Return the (X, Y) coordinate for the center point of the cell that contains the specified text.  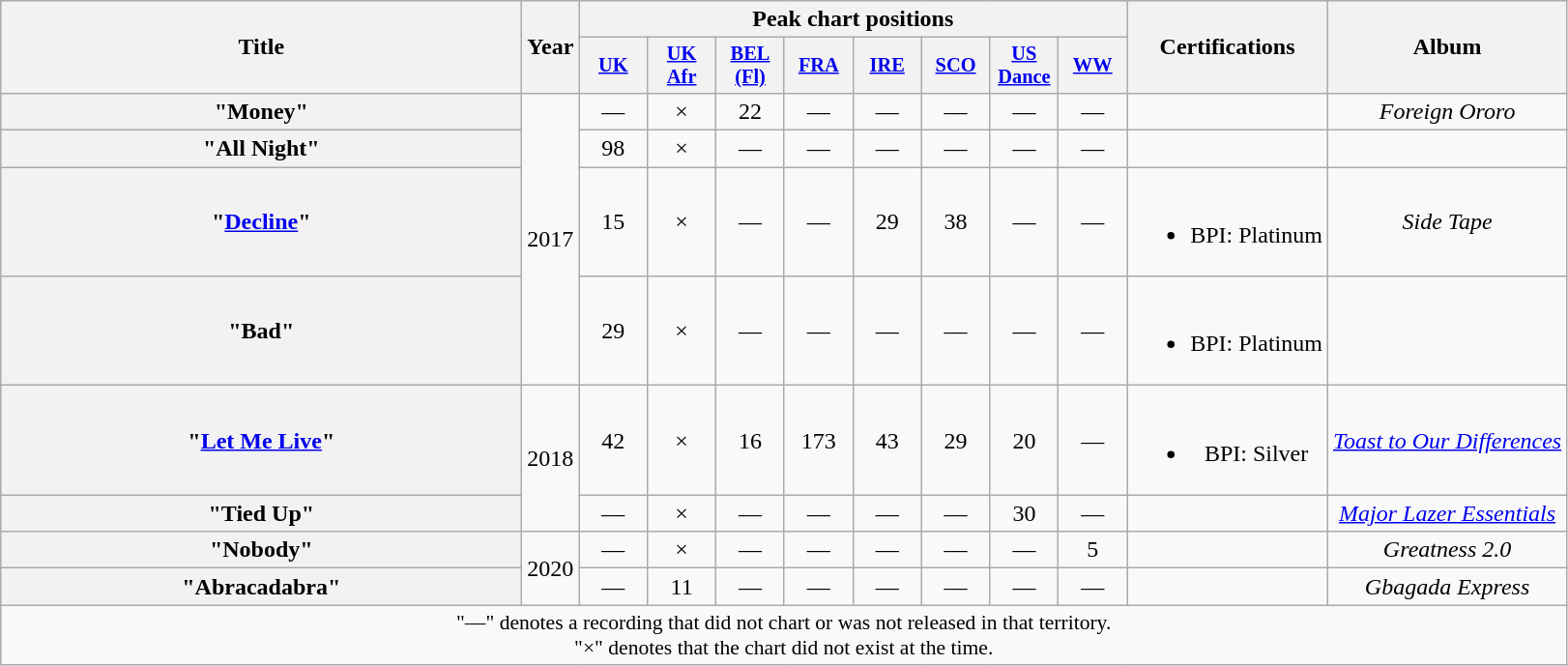
"Let Me Live" (261, 441)
22 (750, 111)
SCO (955, 66)
Year (551, 47)
Peak chart positions (853, 19)
5 (1092, 550)
20 (1025, 441)
Certifications (1228, 47)
"Abracadabra" (261, 587)
Foreign Ororo (1446, 111)
Side Tape (1446, 222)
"Decline" (261, 222)
173 (818, 441)
"Money" (261, 111)
UKAfr (682, 66)
"—" denotes a recording that did not chart or was not released in that territory."×" denotes that the chart did not exist at the time. (784, 634)
38 (955, 222)
Gbagada Express (1446, 587)
BEL(Fl) (750, 66)
UK (613, 66)
Major Lazer Essentials (1446, 513)
WW (1092, 66)
98 (613, 149)
30 (1025, 513)
42 (613, 441)
Greatness 2.0 (1446, 550)
"All Night" (261, 149)
11 (682, 587)
BPI: Silver (1228, 441)
"Tied Up" (261, 513)
USDance (1025, 66)
16 (750, 441)
"Nobody" (261, 550)
IRE (887, 66)
15 (613, 222)
2018 (551, 458)
Toast to Our Differences (1446, 441)
43 (887, 441)
"Bad" (261, 331)
2017 (551, 239)
2020 (551, 568)
FRA (818, 66)
Title (261, 47)
Album (1446, 47)
